Output the (x, y) coordinate of the center of the cell containing the given text.  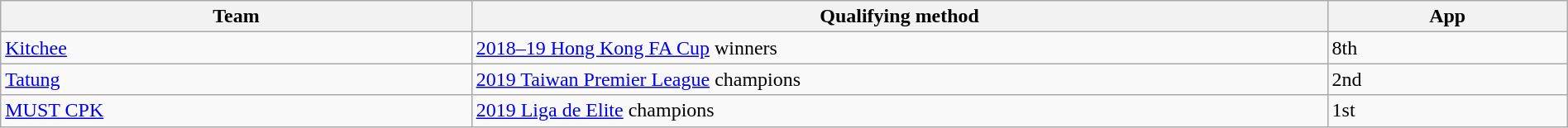
Tatung (237, 79)
2nd (1447, 79)
Kitchee (237, 48)
Team (237, 17)
2019 Taiwan Premier League champions (900, 79)
2019 Liga de Elite champions (900, 111)
8th (1447, 48)
2018–19 Hong Kong FA Cup winners (900, 48)
App (1447, 17)
1st (1447, 111)
Qualifying method (900, 17)
MUST CPK (237, 111)
